Scan for the cell matching the given text and deliver its [x, y] coordinate at center. 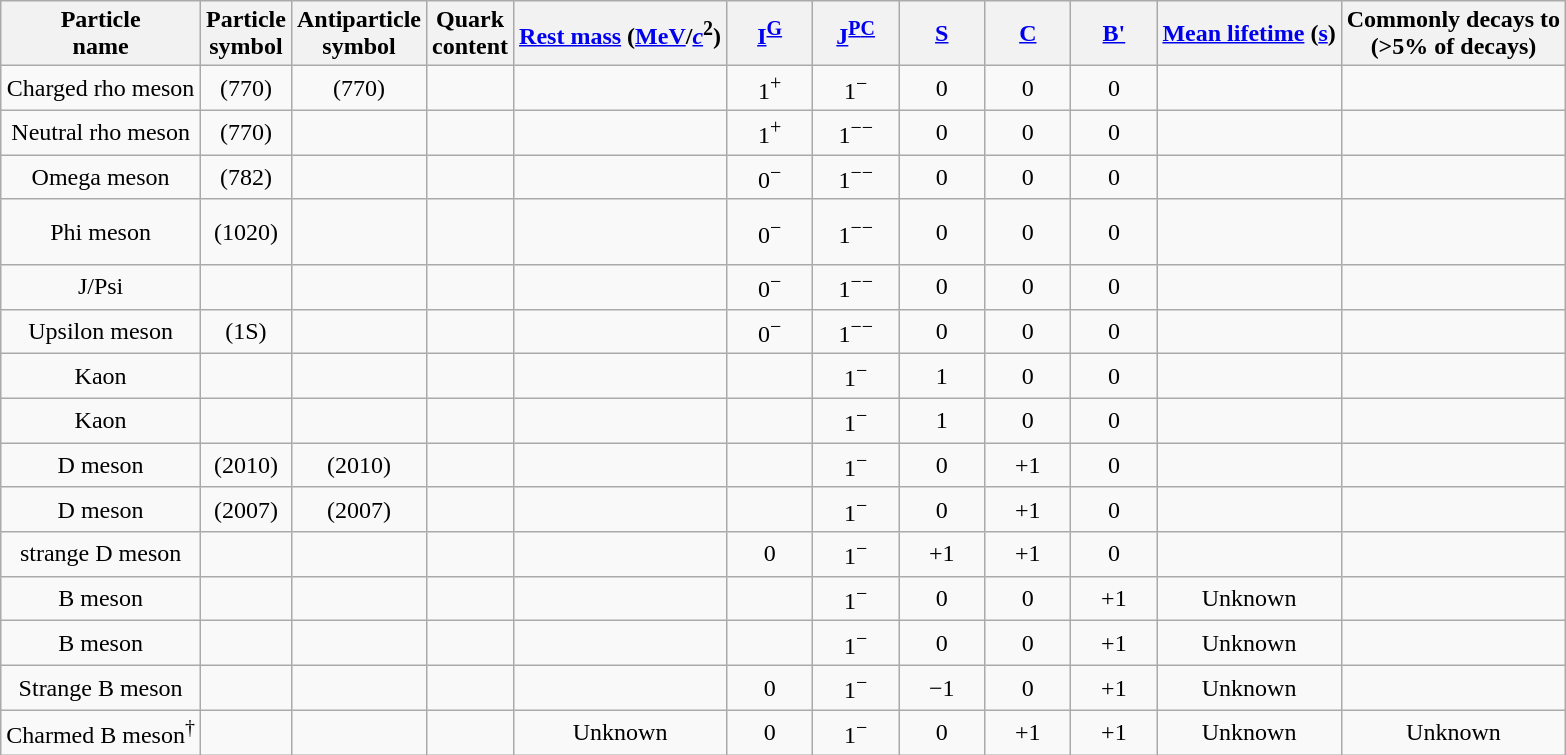
C [1028, 34]
(1S) [246, 332]
Particle name [101, 34]
Phi meson [101, 232]
Charmed B meson† [101, 732]
Mean lifetime (s) [1249, 34]
strange D meson [101, 554]
JPC [856, 34]
S [942, 34]
(782) [246, 178]
Commonly decays to (>5% of decays) [1453, 34]
Quarkcontent [470, 34]
Rest mass (MeV/c2) [620, 34]
IG [770, 34]
Neutral rho meson [101, 132]
J/Psi [101, 288]
Strange B meson [101, 688]
B' [1114, 34]
Particle symbol [246, 34]
Omega meson [101, 178]
−1 [942, 688]
(1020) [246, 232]
Antiparticle symbol [358, 34]
Charged rho meson [101, 88]
Upsilon meson [101, 332]
